Scan for the cell matching the given text and deliver its (X, Y) coordinate at center. 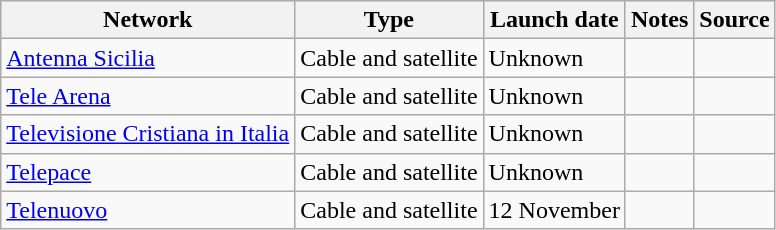
Type (389, 20)
Televisione Cristiana in Italia (148, 134)
Tele Arena (148, 96)
Notes (659, 20)
Telenuovo (148, 210)
12 November (554, 210)
Network (148, 20)
Launch date (554, 20)
Antenna Sicilia (148, 58)
Telepace (148, 172)
Source (734, 20)
